Search for the cell housing the specified text and yield its [x, y] center coordinate. 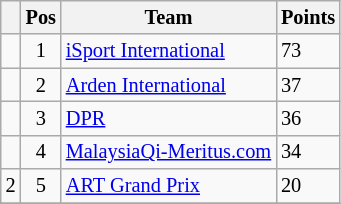
20 [308, 186]
1 [41, 51]
34 [308, 152]
36 [308, 118]
ART Grand Prix [168, 186]
3 [41, 118]
DPR [168, 118]
4 [41, 152]
37 [308, 85]
MalaysiaQi-Meritus.com [168, 152]
Pos [41, 17]
73 [308, 51]
Team [168, 17]
Points [308, 17]
Arden International [168, 85]
iSport International [168, 51]
5 [41, 186]
